Detect which cell encompasses the target text, then output its (x, y) center coordinate. 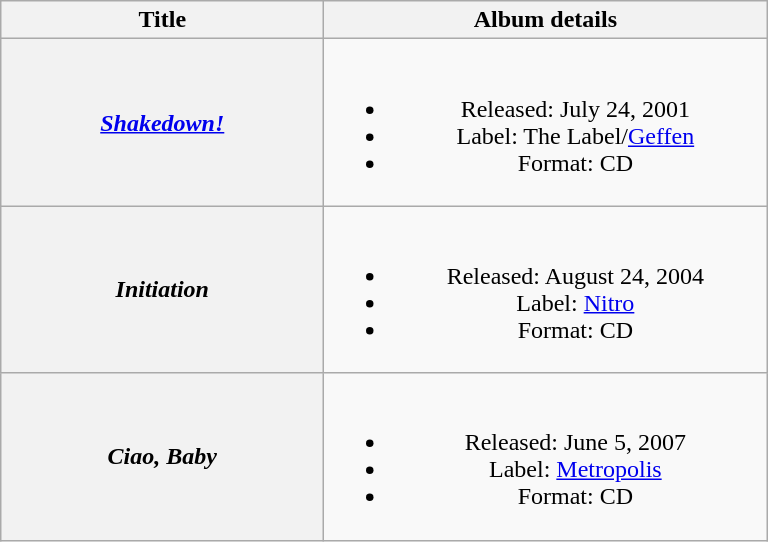
Initiation (162, 290)
Released: July 24, 2001Label: The Label/GeffenFormat: CD (546, 122)
Album details (546, 20)
Released: August 24, 2004Label: NitroFormat: CD (546, 290)
Shakedown! (162, 122)
Released: June 5, 2007Label: MetropolisFormat: CD (546, 456)
Title (162, 20)
Ciao, Baby (162, 456)
